Determine the (X, Y) coordinate at the center of the cell enclosing the given text.  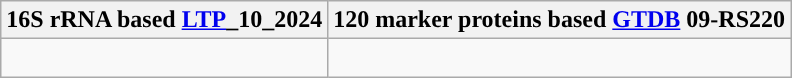
16S rRNA based LTP_10_2024 (164, 20)
120 marker proteins based GTDB 09-RS220 (560, 20)
